From the cell containing the given text, extract its center point as (x, y) coordinate. 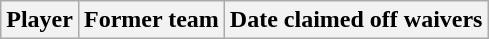
Date claimed off waivers (356, 20)
Former team (151, 20)
Player (40, 20)
